Identify which cell holds the provided text, then report its [x, y] central coordinate. 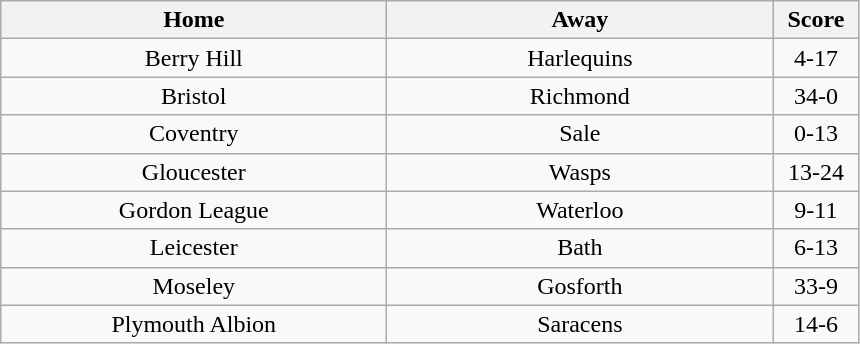
14-6 [816, 324]
Plymouth Albion [194, 324]
Berry Hill [194, 58]
Sale [580, 134]
Gloucester [194, 172]
34-0 [816, 96]
Away [580, 20]
6-13 [816, 248]
Gordon League [194, 210]
13-24 [816, 172]
Coventry [194, 134]
Moseley [194, 286]
Saracens [580, 324]
9-11 [816, 210]
Wasps [580, 172]
Richmond [580, 96]
Bristol [194, 96]
0-13 [816, 134]
Leicester [194, 248]
Score [816, 20]
Gosforth [580, 286]
Waterloo [580, 210]
Bath [580, 248]
4-17 [816, 58]
Harlequins [580, 58]
33-9 [816, 286]
Home [194, 20]
